Provide the (X, Y) coordinate of the cell's center where the given text is located.  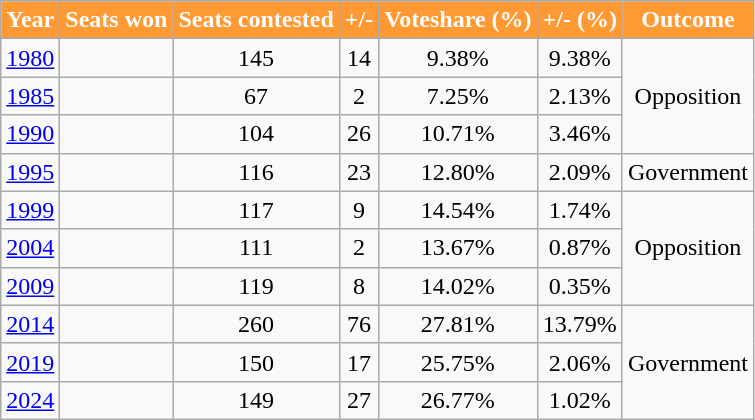
Year (30, 20)
67 (256, 96)
117 (256, 210)
2004 (30, 248)
116 (256, 172)
25.75% (458, 362)
104 (256, 134)
12.80% (458, 172)
2.13% (580, 96)
2.06% (580, 362)
76 (358, 324)
13.79% (580, 324)
26 (358, 134)
14.02% (458, 286)
10.71% (458, 134)
27 (358, 400)
149 (256, 400)
2019 (30, 362)
+/- (%) (580, 20)
17 (358, 362)
9 (358, 210)
23 (358, 172)
13.67% (458, 248)
2024 (30, 400)
1999 (30, 210)
2014 (30, 324)
0.87% (580, 248)
7.25% (458, 96)
Seats contested (256, 20)
1995 (30, 172)
8 (358, 286)
14.54% (458, 210)
0.35% (580, 286)
260 (256, 324)
Seats won (116, 20)
14 (358, 58)
Voteshare (%) (458, 20)
119 (256, 286)
1985 (30, 96)
26.77% (458, 400)
Outcome (688, 20)
2.09% (580, 172)
150 (256, 362)
27.81% (458, 324)
111 (256, 248)
3.46% (580, 134)
2009 (30, 286)
+/- (358, 20)
1.74% (580, 210)
1980 (30, 58)
1990 (30, 134)
1.02% (580, 400)
145 (256, 58)
